For the text-containing cell, return its midpoint in [X, Y] coordinate format. 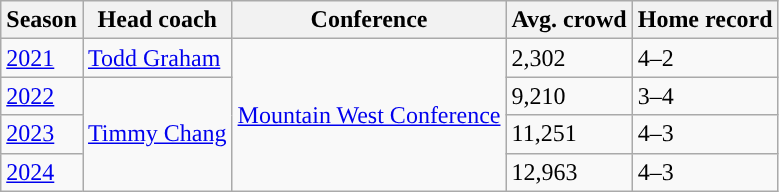
Todd Graham [157, 58]
Mountain West Conference [369, 115]
Timmy Chang [157, 134]
3–4 [705, 96]
4–2 [705, 58]
2021 [42, 58]
Home record [705, 20]
9,210 [569, 96]
11,251 [569, 134]
2024 [42, 172]
2,302 [569, 58]
Avg. crowd [569, 20]
12,963 [569, 172]
2023 [42, 134]
Conference [369, 20]
Head coach [157, 20]
Season [42, 20]
2022 [42, 96]
